Output the (X, Y) coordinate of the center of the cell containing the given text.  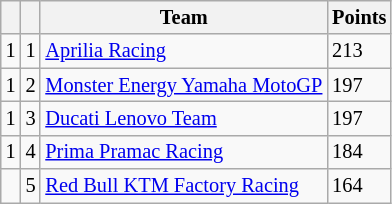
Team (184, 17)
Red Bull KTM Factory Racing (184, 186)
2 (31, 85)
213 (359, 51)
4 (31, 152)
5 (31, 186)
Monster Energy Yamaha MotoGP (184, 85)
164 (359, 186)
Points (359, 17)
Prima Pramac Racing (184, 152)
Ducati Lenovo Team (184, 118)
Aprilia Racing (184, 51)
184 (359, 152)
3 (31, 118)
